Identify which cell holds the provided text, then report its (X, Y) central coordinate. 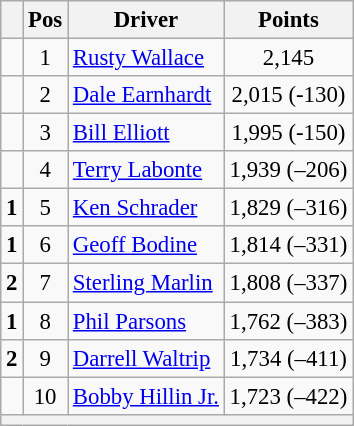
1,808 (–337) (288, 283)
Bobby Hillin Jr. (146, 396)
Terry Labonte (146, 170)
9 (46, 358)
1,814 (–331) (288, 245)
5 (46, 208)
Rusty Wallace (146, 58)
Driver (146, 20)
2,145 (288, 58)
3 (46, 133)
4 (46, 170)
Pos (46, 20)
Geoff Bodine (146, 245)
1,939 (–206) (288, 170)
Dale Earnhardt (146, 95)
1,995 (-150) (288, 133)
1,723 (–422) (288, 396)
Phil Parsons (146, 321)
7 (46, 283)
Bill Elliott (146, 133)
Darrell Waltrip (146, 358)
1,829 (–316) (288, 208)
1,762 (–383) (288, 321)
8 (46, 321)
Sterling Marlin (146, 283)
Ken Schrader (146, 208)
1,734 (–411) (288, 358)
Points (288, 20)
2,015 (-130) (288, 95)
10 (46, 396)
6 (46, 245)
